Return [x, y] of the center of cell containing provided text 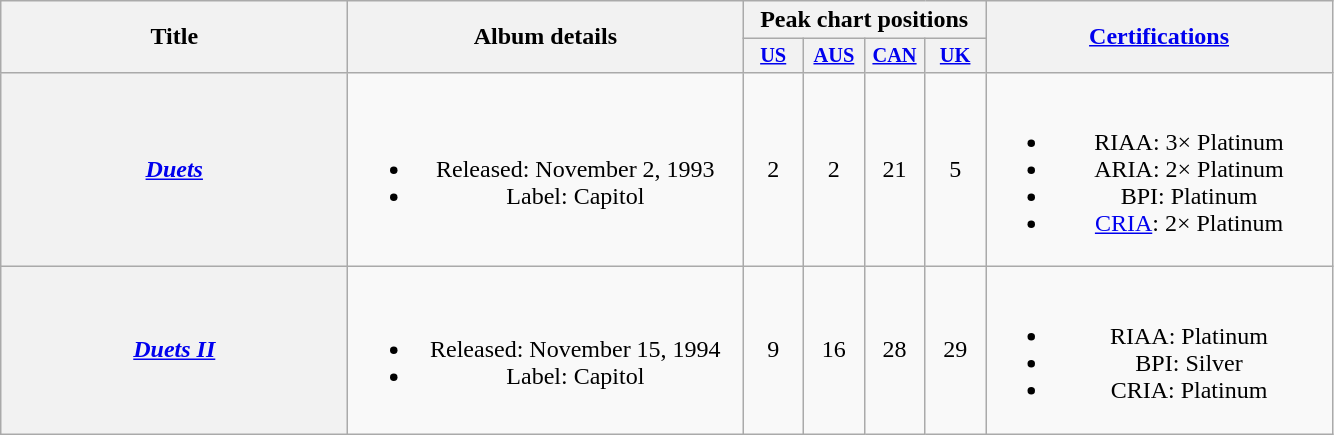
Title [174, 37]
UK [956, 56]
9 [774, 350]
16 [834, 350]
Album details [546, 37]
Duets II [174, 350]
Peak chart positions [864, 20]
Duets [174, 169]
5 [956, 169]
29 [956, 350]
Certifications [1160, 37]
Released: November 2, 1993Label: Capitol [546, 169]
CAN [894, 56]
Released: November 15, 1994Label: Capitol [546, 350]
RIAA: PlatinumBPI: SilverCRIA: Platinum [1160, 350]
RIAA: 3× PlatinumARIA: 2× Platinum BPI: PlatinumCRIA: 2× Platinum [1160, 169]
US [774, 56]
21 [894, 169]
28 [894, 350]
AUS [834, 56]
